Provide the [x, y] coordinate of the cell's center where the given text is located.  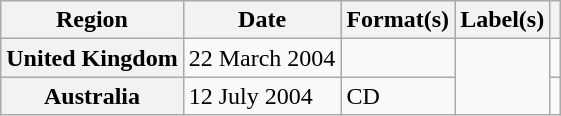
United Kingdom [92, 58]
Australia [92, 96]
Label(s) [502, 20]
Region [92, 20]
Format(s) [398, 20]
12 July 2004 [262, 96]
CD [398, 96]
22 March 2004 [262, 58]
Date [262, 20]
